Find where the given text appears and provide that cell's center as [x, y] coordinate. 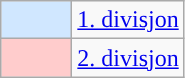
2. divisjon [128, 58]
1. divisjon [128, 20]
